Output the (x, y) coordinate of the center of the cell containing the given text.  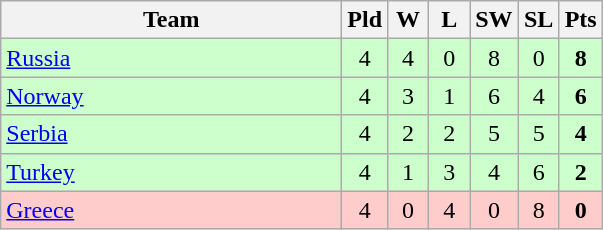
Pts (580, 20)
Pld (365, 20)
Team (172, 20)
W (408, 20)
Greece (172, 210)
Norway (172, 96)
Russia (172, 58)
Serbia (172, 134)
SW (494, 20)
Turkey (172, 172)
SL (538, 20)
L (450, 20)
